Return the (X, Y) coordinate for the center point of the cell that contains the specified text.  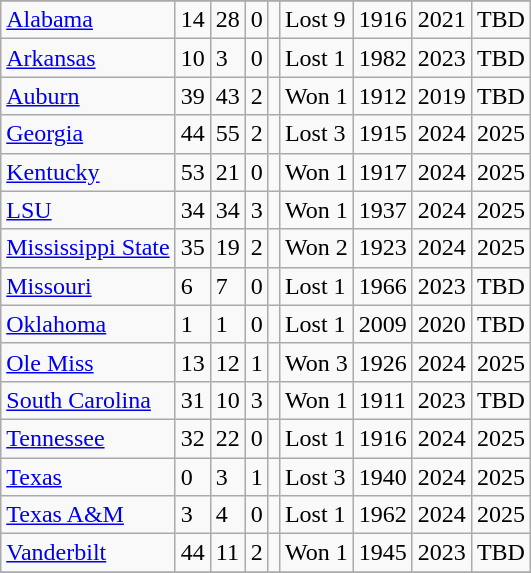
2009 (382, 324)
2021 (442, 20)
31 (192, 400)
Texas (88, 477)
4 (228, 515)
Oklahoma (88, 324)
14 (192, 20)
21 (228, 172)
Won 2 (316, 248)
11 (228, 553)
Arkansas (88, 58)
1982 (382, 58)
1917 (382, 172)
55 (228, 134)
Lost 9 (316, 20)
1940 (382, 477)
Auburn (88, 96)
Alabama (88, 20)
7 (228, 286)
19 (228, 248)
1962 (382, 515)
1915 (382, 134)
35 (192, 248)
Kentucky (88, 172)
1966 (382, 286)
Ole Miss (88, 362)
2020 (442, 324)
39 (192, 96)
LSU (88, 210)
Texas A&M (88, 515)
43 (228, 96)
28 (228, 20)
1945 (382, 553)
12 (228, 362)
Vanderbilt (88, 553)
Won 3 (316, 362)
53 (192, 172)
Mississippi State (88, 248)
6 (192, 286)
13 (192, 362)
South Carolina (88, 400)
1926 (382, 362)
1911 (382, 400)
Missouri (88, 286)
Tennessee (88, 438)
32 (192, 438)
Georgia (88, 134)
22 (228, 438)
2019 (442, 96)
1923 (382, 248)
1937 (382, 210)
1912 (382, 96)
